From the cell containing the given text, extract its center point as [X, Y] coordinate. 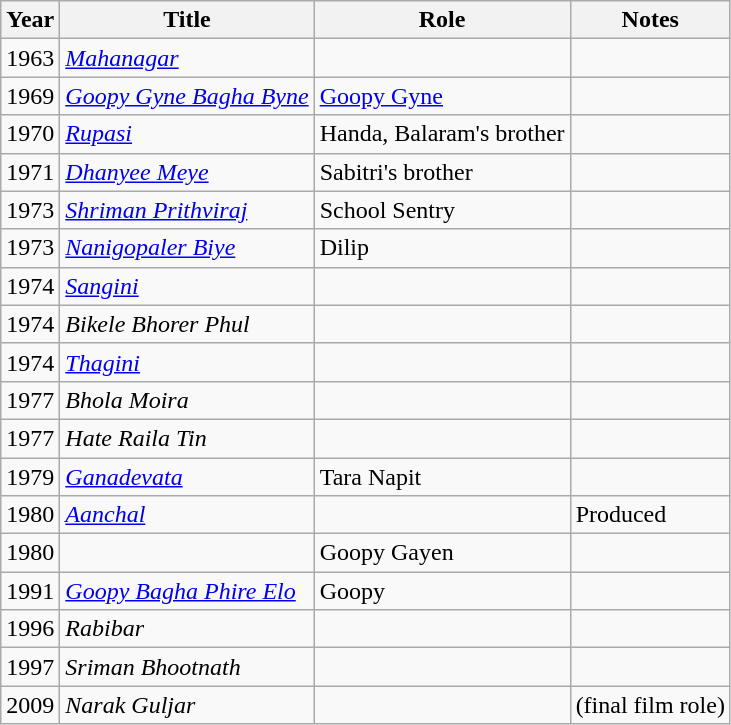
Hate Raila Tin [187, 438]
Sriman Bhootnath [187, 667]
Tara Napit [442, 477]
1963 [30, 58]
1979 [30, 477]
Rabibar [187, 629]
Year [30, 20]
Notes [650, 20]
Shriman Prithviraj [187, 210]
Nanigopaler Biye [187, 248]
Sangini [187, 286]
Mahanagar [187, 58]
School Sentry [442, 210]
1991 [30, 591]
Goopy Gyne [442, 96]
Narak Guljar [187, 705]
Goopy Gyne Bagha Byne [187, 96]
Role [442, 20]
1996 [30, 629]
Ganadevata [187, 477]
Dhanyee Meye [187, 172]
Title [187, 20]
Goopy Bagha Phire Elo [187, 591]
Sabitri's brother [442, 172]
Goopy Gayen [442, 553]
1969 [30, 96]
1971 [30, 172]
Dilip [442, 248]
(final film role) [650, 705]
2009 [30, 705]
Goopy [442, 591]
Aanchal [187, 515]
Handa, Balaram's brother [442, 134]
Rupasi [187, 134]
1997 [30, 667]
1970 [30, 134]
Bikele Bhorer Phul [187, 324]
Bhola Moira [187, 400]
Thagini [187, 362]
Produced [650, 515]
